Scan for the cell matching the given text and deliver its [X, Y] coordinate at center. 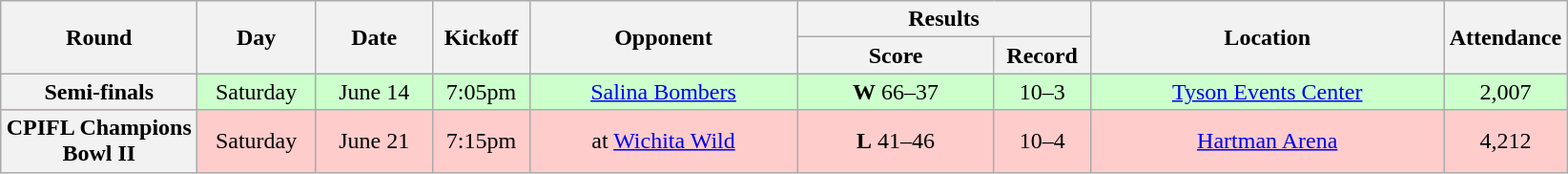
Tyson Events Center [1267, 92]
10–3 [1042, 92]
L 41–46 [896, 141]
Record [1042, 55]
Round [99, 37]
Hartman Arena [1267, 141]
Opponent [664, 37]
June 21 [374, 141]
Attendance [1505, 37]
7:05pm [481, 92]
W 66–37 [896, 92]
June 14 [374, 92]
Semi-finals [99, 92]
Score [896, 55]
2,007 [1505, 92]
CPIFL Champions Bowl II [99, 141]
Location [1267, 37]
Kickoff [481, 37]
Results [944, 19]
Date [374, 37]
Day [257, 37]
Salina Bombers [664, 92]
7:15pm [481, 141]
4,212 [1505, 141]
10–4 [1042, 141]
at Wichita Wild [664, 141]
